Identify which cell holds the provided text, then report its [x, y] central coordinate. 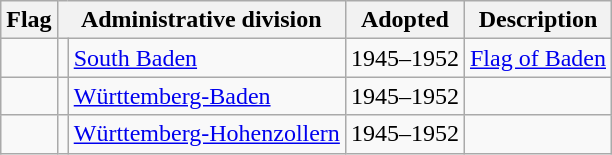
Adopted [404, 20]
Description [538, 20]
Flag of Baden [538, 58]
Administrative division [201, 20]
Württemberg-Baden [206, 96]
Württemberg-Hohenzollern [206, 134]
Flag [29, 20]
South Baden [206, 58]
